Provide the (X, Y) coordinate of the cell's center where the given text is located.  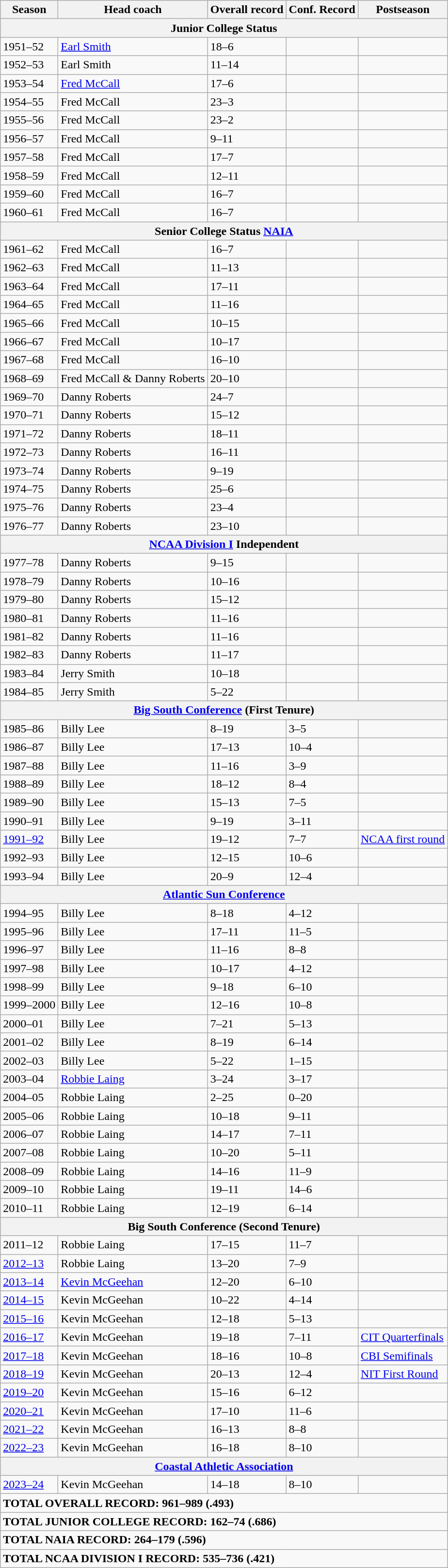
2013–14 (29, 1282)
18–11 (247, 434)
10–6 (322, 858)
1965–66 (29, 323)
1960–61 (29, 212)
Conf. Record (322, 10)
12–15 (247, 858)
23–2 (247, 120)
TOTAL NAIA RECORD: 264–179 (.596) (224, 1540)
7–7 (322, 839)
3–11 (322, 821)
11–13 (247, 268)
1–15 (322, 1060)
19–18 (247, 1337)
8–4 (322, 784)
2009–10 (29, 1190)
3–5 (322, 729)
4–14 (322, 1300)
2003–04 (29, 1079)
1987–88 (29, 765)
NCAA Division I Independent (224, 544)
9–18 (247, 987)
16–11 (247, 452)
11–14 (247, 65)
2014–15 (29, 1300)
5–11 (322, 1153)
17–10 (247, 1411)
TOTAL NCAA DIVISION I RECORD: 535–736 (.421) (224, 1558)
11–5 (322, 931)
1967–68 (29, 360)
Big South Conference (First Tenure) (224, 710)
8–18 (247, 913)
Head coach (133, 10)
15–16 (247, 1392)
2020–21 (29, 1411)
1970–71 (29, 415)
16–10 (247, 360)
16–13 (247, 1429)
2016–17 (29, 1337)
1976–77 (29, 526)
1990–91 (29, 821)
1958–59 (29, 175)
Big South Conference (Second Tenure) (224, 1226)
2017–18 (29, 1355)
Overall record (247, 10)
14–16 (247, 1171)
1956–57 (29, 139)
1968–69 (29, 378)
11–7 (322, 1245)
1980–81 (29, 618)
12–16 (247, 1005)
2015–16 (29, 1319)
1993–94 (29, 876)
12–11 (247, 175)
1981–82 (29, 637)
7–5 (322, 802)
Fred McCall & Danny Roberts (133, 378)
2019–20 (29, 1392)
2–25 (247, 1097)
1977–78 (29, 563)
7–21 (247, 1024)
2000–01 (29, 1024)
1964–65 (29, 305)
1984–85 (29, 692)
1969–70 (29, 397)
2007–08 (29, 1153)
10–22 (247, 1300)
17–7 (247, 157)
7–9 (322, 1263)
12–18 (247, 1319)
20–10 (247, 378)
Coastal Athletic Association (224, 1466)
19–11 (247, 1190)
14–18 (247, 1485)
1983–84 (29, 673)
1988–89 (29, 784)
1979–80 (29, 600)
1952–53 (29, 65)
12–20 (247, 1282)
10–16 (247, 581)
Postseason (402, 10)
2010–11 (29, 1208)
2011–12 (29, 1245)
3–9 (322, 765)
Senior College Status NAIA (224, 231)
6–12 (322, 1392)
CIT Quarterfinals (402, 1337)
11–6 (322, 1411)
2021–22 (29, 1429)
2023–24 (29, 1485)
1994–95 (29, 913)
1989–90 (29, 802)
1973–74 (29, 470)
13–20 (247, 1263)
17–15 (247, 1245)
1978–79 (29, 581)
2018–19 (29, 1374)
3–24 (247, 1079)
23–10 (247, 526)
11–17 (247, 655)
2008–09 (29, 1171)
2002–03 (29, 1060)
20–13 (247, 1374)
18–12 (247, 784)
14–6 (322, 1190)
1999–2000 (29, 1005)
15–13 (247, 802)
Junior College Status (224, 28)
17–13 (247, 747)
NCAA first round (402, 839)
24–7 (247, 397)
1998–99 (29, 987)
1959–60 (29, 194)
1982–83 (29, 655)
1997–98 (29, 968)
0–20 (322, 1097)
TOTAL JUNIOR COLLEGE RECORD: 162–74 (.686) (224, 1521)
1963–64 (29, 286)
1962–63 (29, 268)
1986–87 (29, 747)
1951–52 (29, 47)
16–18 (247, 1448)
Atlantic Sun Conference (224, 895)
12–19 (247, 1208)
Season (29, 10)
2005–06 (29, 1116)
2004–05 (29, 1097)
2006–07 (29, 1134)
2022–23 (29, 1448)
9–15 (247, 563)
TOTAL OVERALL RECORD: 961–989 (.493) (224, 1503)
25–6 (247, 489)
CBI Semifinals (402, 1355)
14–17 (247, 1134)
1972–73 (29, 452)
1974–75 (29, 489)
NIT First Round (402, 1374)
1992–93 (29, 858)
3–17 (322, 1079)
1995–96 (29, 931)
1953–54 (29, 83)
18–6 (247, 47)
10–15 (247, 323)
2012–13 (29, 1263)
10–20 (247, 1153)
19–12 (247, 839)
18–16 (247, 1355)
1961–62 (29, 249)
1975–76 (29, 507)
1991–92 (29, 839)
1966–67 (29, 342)
17–6 (247, 83)
23–3 (247, 102)
1955–56 (29, 120)
11–9 (322, 1171)
1971–72 (29, 434)
23–4 (247, 507)
20–9 (247, 876)
1957–58 (29, 157)
1954–55 (29, 102)
1996–97 (29, 950)
2001–02 (29, 1042)
1985–86 (29, 729)
10–4 (322, 747)
